Return the [x, y] coordinate for the center point of the cell that contains the specified text.  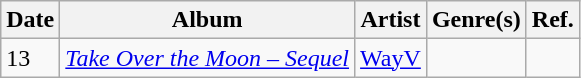
Take Over the Moon – Sequel [208, 58]
Album [208, 20]
WayV [391, 58]
Artist [391, 20]
13 [30, 58]
Ref. [552, 20]
Genre(s) [476, 20]
Date [30, 20]
